For the text-containing cell, return its midpoint in [x, y] coordinate format. 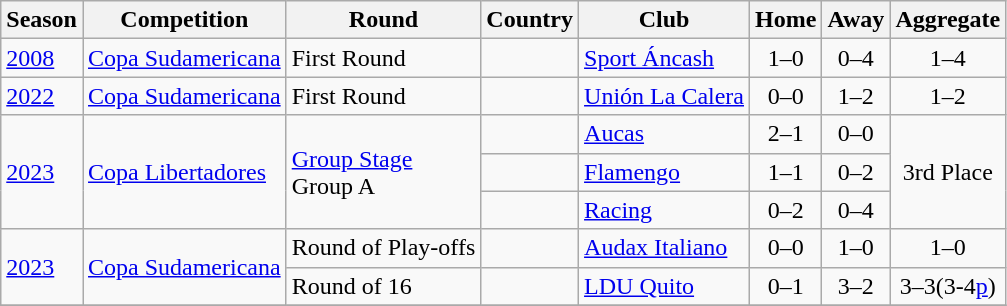
2–1 [786, 134]
LDU Quito [664, 286]
Round of Play-offs [384, 248]
Sport Áncash [664, 58]
Away [856, 20]
1–1 [786, 172]
Racing [664, 210]
3–2 [856, 286]
Copa Libertadores [184, 172]
3rd Place [948, 172]
Group StageGroup A [384, 172]
Round of 16 [384, 286]
Aucas [664, 134]
1–4 [948, 58]
2008 [42, 58]
Audax Italiano [664, 248]
Unión La Calera [664, 96]
2022 [42, 96]
Season [42, 20]
Round [384, 20]
Competition [184, 20]
Country [530, 20]
Club [664, 20]
3–3(3-4p) [948, 286]
0–1 [786, 286]
Flamengo [664, 172]
Home [786, 20]
Aggregate [948, 20]
